Scan for the cell matching the given text and deliver its (x, y) coordinate at center. 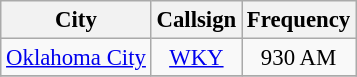
WKY (196, 58)
Callsign (196, 20)
Frequency (299, 20)
Oklahoma City (76, 58)
City (76, 20)
930 AM (299, 58)
